Locate the cell with the specified text and output its [x, y] center coordinate. 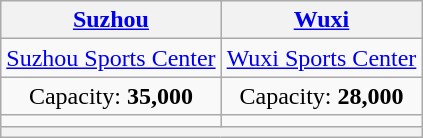
Suzhou Sports Center [111, 58]
Capacity: 28,000 [322, 96]
Wuxi Sports Center [322, 58]
Suzhou [111, 20]
Wuxi [322, 20]
Capacity: 35,000 [111, 96]
